Detect which cell encompasses the target text, then output its [X, Y] center coordinate. 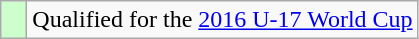
Qualified for the 2016 U-17 World Cup [222, 20]
